From the cell containing the given text, extract its center point as [X, Y] coordinate. 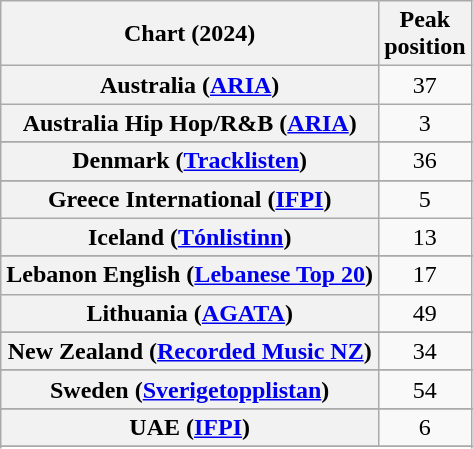
Iceland (Tónlistinn) [190, 237]
54 [425, 389]
3 [425, 123]
13 [425, 237]
Greece International (IFPI) [190, 199]
36 [425, 161]
34 [425, 351]
Australia (ARIA) [190, 85]
5 [425, 199]
Sweden (Sverigetopplistan) [190, 389]
17 [425, 275]
Denmark (Tracklisten) [190, 161]
49 [425, 313]
Peakposition [425, 34]
Chart (2024) [190, 34]
UAE (IFPI) [190, 427]
Australia Hip Hop/R&B (ARIA) [190, 123]
Lithuania (AGATA) [190, 313]
Lebanon English (Lebanese Top 20) [190, 275]
New Zealand (Recorded Music NZ) [190, 351]
6 [425, 427]
37 [425, 85]
